From the cell containing the given text, extract its center point as [X, Y] coordinate. 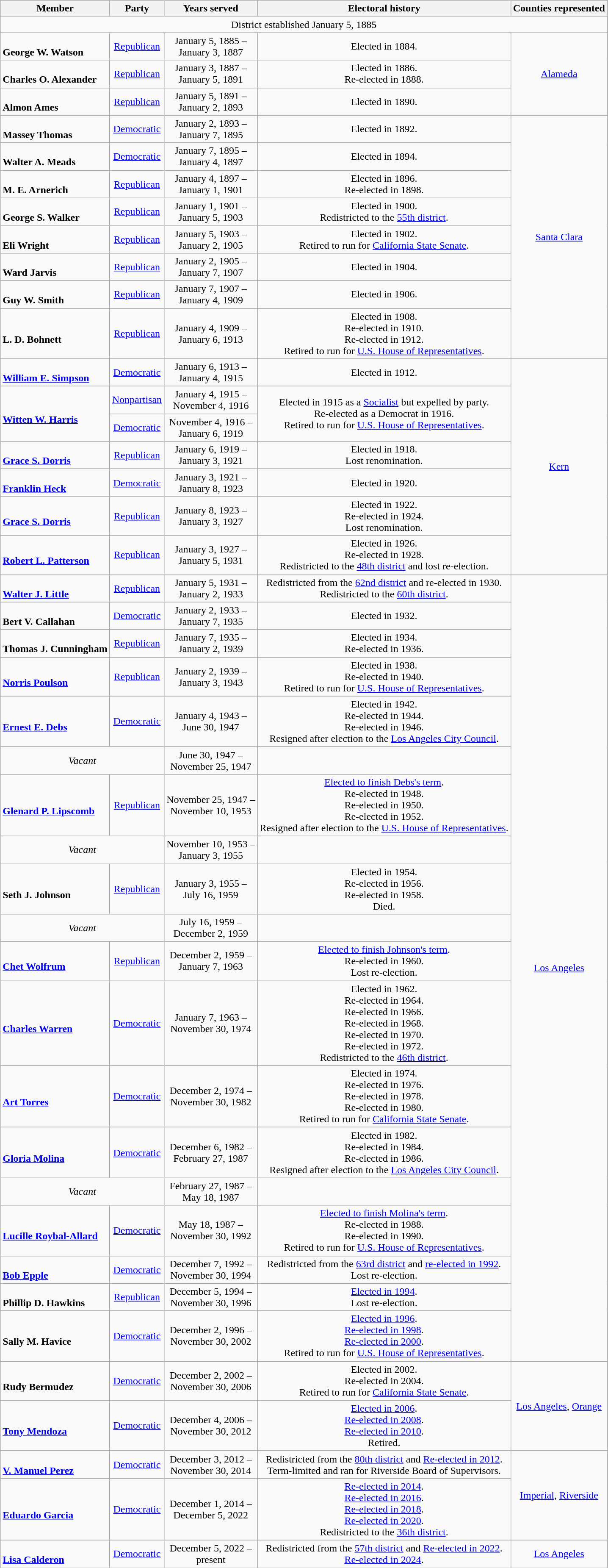
November 4, 1916 – January 6, 1919 [211, 428]
January 2, 1939 – January 3, 1943 [211, 677]
Elected in 1922. Re-elected in 1924. Lost renomination. [384, 516]
Elected in 1982. Re-elected in 1984. Re-elected in 1986. Resigned after election to the Los Angeles City Council. [384, 1152]
Elected in 1896. Re-elected in 1898. [384, 184]
December 5, 1994 – November 30, 1996 [211, 1297]
January 4, 1897 – January 1, 1901 [211, 184]
January 3, 1927 – January 5, 1931 [211, 555]
January 8, 1923 – January 3, 1927 [211, 516]
Redistricted from the 57th district and Re-elected in 2022. Re-elected in 2024. [384, 1554]
Elected in 1890. [384, 102]
January 5, 1903 – January 2, 1905 [211, 239]
December 5, 2022 – present [211, 1554]
Elected to finish Johnson's term. Re-elected in 1960. Lost re-election. [384, 961]
January 7, 1935 – January 2, 1939 [211, 643]
Elected in 1994. Lost re-election. [384, 1297]
Gloria Molina [55, 1152]
Elected in 1996. Re-elected in 1998. Re-elected in 2000. Retired to run for U.S. House of Representatives. [384, 1336]
Elected in 1918. Lost renomination. [384, 455]
Years served [211, 8]
Chet Wolfrum [55, 961]
Eduardo Garcia [55, 1509]
Nonpartisan [137, 400]
January 4, 1915 – November 4, 1916 [211, 400]
Elected in 1932. [384, 616]
Walter J. Little [55, 588]
Bob Epple [55, 1269]
Walter A. Meads [55, 157]
Elected in 1900. Redistricted to the 55th district. [384, 212]
Redistricted from the 62nd district and re-elected in 1930. Redistricted to the 60th district. [384, 588]
Lucille Roybal-Allard [55, 1230]
Elected in 1974. Re-elected in 1976. Re-elected in 1978. Re-elected in 1980. Retired to run for California State Senate. [384, 1096]
December 6, 1982 – February 27, 1987 [211, 1152]
Norris Poulson [55, 677]
Redistricted from the 80th district and Re-elected in 2012. Term-limited and ran for Riverside Board of Supervisors. [384, 1464]
Ward Jarvis [55, 267]
January 5, 1931 – January 2, 1933 [211, 588]
Rudy Bermudez [55, 1381]
January 3, 1921 – January 8, 1923 [211, 483]
November 10, 1953 – January 3, 1955 [211, 850]
January 2, 1933 – January 7, 1935 [211, 616]
Electoral history [384, 8]
January 2, 1893 – January 7, 1895 [211, 129]
Robert L. Patterson [55, 555]
December 1, 2014 – December 5, 2022 [211, 1509]
V. Manuel Perez [55, 1464]
January 3, 1955 – July 16, 1959 [211, 889]
December 2, 1996 – November 30, 2002 [211, 1336]
Elected in 1934. Re-elected in 1936. [384, 643]
Charles O. Alexander [55, 74]
Elected in 1926. Re-elected in 1928. Redistricted to the 48th district and lost re-election. [384, 555]
Glenard P. Lipscomb [55, 805]
Tony Mendoza [55, 1425]
Elected in 1902. Retired to run for California State Senate. [384, 239]
Elected in 1892. [384, 129]
January 7, 1895 – January 4, 1897 [211, 157]
December 4, 2006 – November 30, 2012 [211, 1425]
Elected in 2006. Re-elected in 2008. Re-elected in 2010. Retired. [384, 1425]
Seth J. Johnson [55, 889]
January 5, 1885 – January 3, 1887 [211, 47]
Elected in 1942. Re-elected in 1944. Re-elected in 1946. Resigned after election to the Los Angeles City Council. [384, 721]
December 2, 1974 – November 30, 1982 [211, 1096]
Elected in 1915 as a Socialist but expelled by party. Re-elected as a Democrat in 1916. Retired to run for U.S. House of Representatives. [384, 414]
January 6, 1919 – January 3, 1921 [211, 455]
January 5, 1891 – January 2, 1893 [211, 102]
January 6, 1913 – January 4, 1915 [211, 373]
Los Angeles, Orange [559, 1406]
January 4, 1943 – June 30, 1947 [211, 721]
M. E. Arnerich [55, 184]
District established January 5, 1885 [304, 25]
Elected in 2002. Re-elected in 2004. Retired to run for California State Senate. [384, 1381]
George S. Walker [55, 212]
Witten W. Harris [55, 414]
Thomas J. Cunningham [55, 643]
Elected in 1904. [384, 267]
Re-elected in 2014. Re-elected in 2016. Re-elected in 2018. Re-elected in 2020. Redistricted to the 36th district. [384, 1509]
Sally M. Havice [55, 1336]
January 3, 1887 – January 5, 1891 [211, 74]
January 7, 1907 – January 4, 1909 [211, 294]
July 16, 1959 – December 2, 1959 [211, 928]
Santa Clara [559, 237]
Lisa Calderon [55, 1554]
Elected in 1906. [384, 294]
December 7, 1992 – November 30, 1994 [211, 1269]
William E. Simpson [55, 373]
Charles Warren [55, 1023]
November 25, 1947 – November 10, 1953 [211, 805]
Guy W. Smith [55, 294]
Alameda [559, 74]
Elected in 1884. [384, 47]
June 30, 1947 – November 25, 1947 [211, 760]
January 7, 1963 – November 30, 1974 [211, 1023]
Phillip D. Hawkins [55, 1297]
December 2, 2002 – November 30, 2006 [211, 1381]
Party [137, 8]
Eli Wright [55, 239]
Kern [559, 467]
December 2, 1959 – January 7, 1963 [211, 961]
Franklin Heck [55, 483]
Elected in 1920. [384, 483]
Massey Thomas [55, 129]
Elected in 1908. Re-elected in 1910. Re-elected in 1912. Retired to run for U.S. House of Representatives. [384, 334]
Member [55, 8]
Bert V. Callahan [55, 616]
December 3, 2012 – November 30, 2014 [211, 1464]
Redistricted from the 63rd district and re-elected in 1992. Lost re-election. [384, 1269]
George W. Watson [55, 47]
Counties represented [559, 8]
January 1, 1901 – January 5, 1903 [211, 212]
L. D. Bohnett [55, 334]
Art Torres [55, 1096]
Elected in 1954. Re-elected in 1956. Re-elected in 1958. Died. [384, 889]
Elected in 1938. Re-elected in 1940. Retired to run for U.S. House of Representatives. [384, 677]
Elected to finish Molina's term. Re-elected in 1988. Re-elected in 1990. Retired to run for U.S. House of Representatives. [384, 1230]
January 4, 1909 – January 6, 1913 [211, 334]
Imperial, Riverside [559, 1496]
May 18, 1987 – November 30, 1992 [211, 1230]
January 2, 1905 – January 7, 1907 [211, 267]
Elected in 1912. [384, 373]
Ernest E. Debs [55, 721]
Elected in 1886. Re-elected in 1888. [384, 74]
February 27, 1987 – May 18, 1987 [211, 1191]
Almon Ames [55, 102]
Elected in 1894. [384, 157]
